For the text-containing cell, return its midpoint in (x, y) coordinate format. 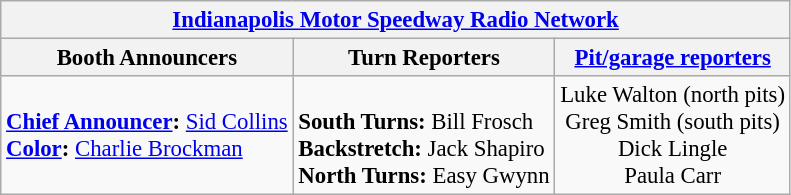
Booth Announcers (147, 58)
Pit/garage reporters (673, 58)
Indianapolis Motor Speedway Radio Network (396, 20)
South Turns: Bill Frosch Backstretch: Jack Shapiro North Turns: Easy Gwynn (424, 136)
Turn Reporters (424, 58)
Luke Walton (north pits)Greg Smith (south pits)Dick LinglePaula Carr (673, 136)
Chief Announcer: Sid Collins Color: Charlie Brockman (147, 136)
